Output the (X, Y) coordinate of the center of the cell containing the given text.  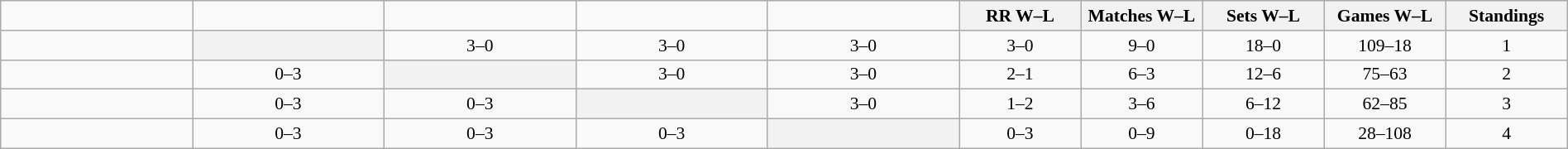
RR W–L (1021, 16)
109–18 (1384, 46)
28–108 (1384, 134)
1 (1507, 46)
0–18 (1264, 134)
Sets W–L (1264, 16)
6–12 (1264, 104)
3–6 (1141, 104)
18–0 (1264, 46)
1–2 (1021, 104)
Matches W–L (1141, 16)
0–9 (1141, 134)
6–3 (1141, 74)
12–6 (1264, 74)
3 (1507, 104)
62–85 (1384, 104)
75–63 (1384, 74)
Games W–L (1384, 16)
Standings (1507, 16)
4 (1507, 134)
2 (1507, 74)
9–0 (1141, 46)
2–1 (1021, 74)
